Capture the cell that displays the provided text and extract its [X, Y] central coordinate. 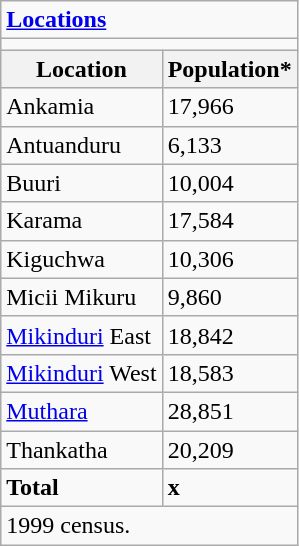
Buuri [82, 183]
Population* [230, 69]
1999 census. [149, 526]
Thankatha [82, 449]
18,842 [230, 335]
18,583 [230, 373]
Muthara [82, 411]
28,851 [230, 411]
Locations [149, 20]
Mikinduri East [82, 335]
10,306 [230, 259]
Location [82, 69]
20,209 [230, 449]
Total [82, 488]
Antuanduru [82, 145]
9,860 [230, 297]
Micii Mikuru [82, 297]
10,004 [230, 183]
Kiguchwa [82, 259]
Mikinduri West [82, 373]
Ankamia [82, 107]
17,966 [230, 107]
6,133 [230, 145]
17,584 [230, 221]
Karama [82, 221]
x [230, 488]
